Provide the [x, y] coordinate of the cell's center where the given text is located.  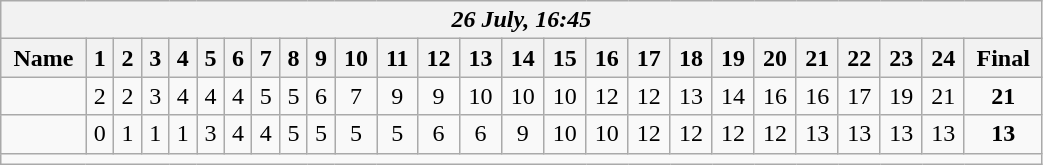
0 [100, 134]
Name [44, 58]
20 [775, 58]
18 [691, 58]
22 [859, 58]
8 [294, 58]
24 [943, 58]
15 [565, 58]
26 July, 16:45 [522, 20]
Final [1003, 58]
23 [901, 58]
11 [397, 58]
